Identify which cell holds the provided text, then report its (x, y) central coordinate. 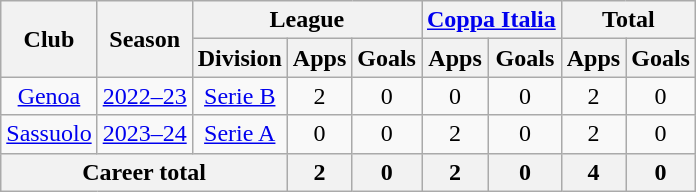
Total (628, 20)
Coppa Italia (492, 20)
Career total (144, 172)
4 (593, 172)
Division (240, 58)
Serie A (240, 134)
Season (144, 39)
League (306, 20)
Sassuolo (49, 134)
2022–23 (144, 96)
Club (49, 39)
Serie B (240, 96)
2023–24 (144, 134)
Genoa (49, 96)
